Identify which cell holds the provided text, then report its (x, y) central coordinate. 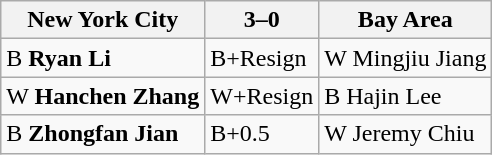
W+Resign (262, 96)
3–0 (262, 20)
B Zhongfan Jian (103, 134)
B Ryan Li (103, 58)
B Hajin Lee (406, 96)
W Jeremy Chiu (406, 134)
B+0.5 (262, 134)
W Hanchen Zhang (103, 96)
B+Resign (262, 58)
Bay Area (406, 20)
W Mingjiu Jiang (406, 58)
New York City (103, 20)
